Find where the given text appears and provide that cell's center as [X, Y] coordinate. 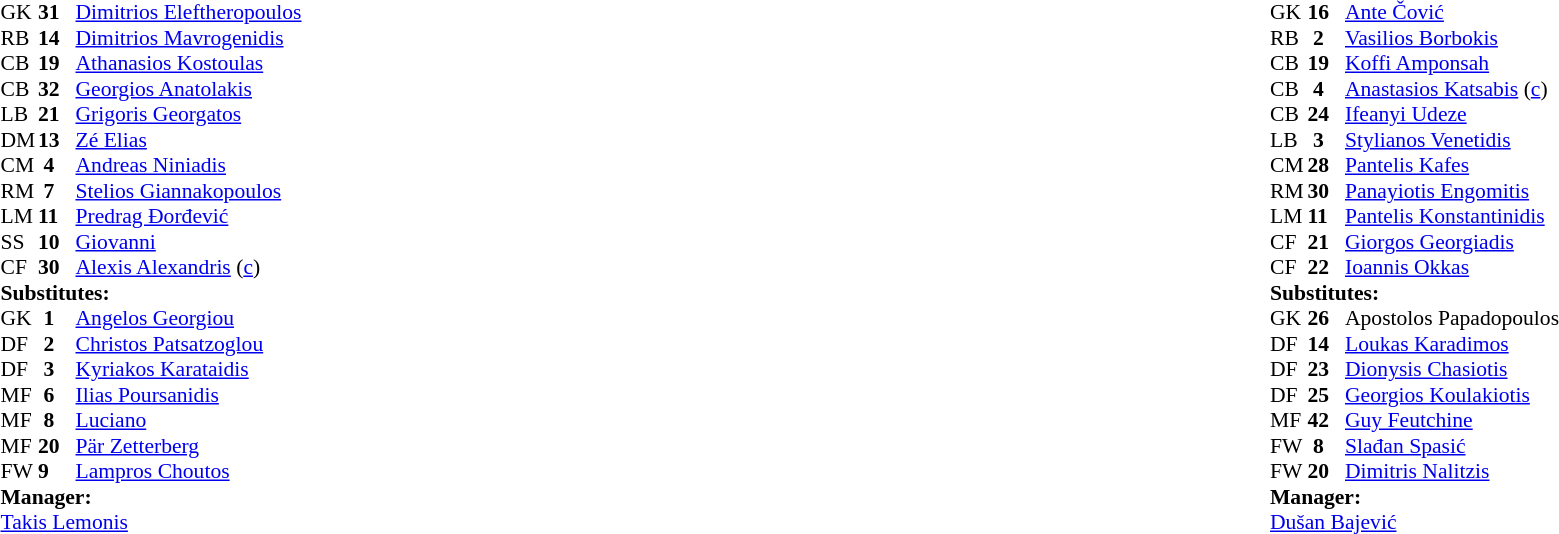
26 [1326, 319]
Giorgos Georgiadis [1452, 242]
28 [1326, 165]
9 [57, 471]
Georgios Anatolakis [189, 89]
23 [1326, 369]
25 [1326, 395]
Ifeanyi Udeze [1452, 115]
SS [19, 242]
DM [19, 140]
Slađan Spasić [1452, 446]
Kyriakos Karataidis [189, 369]
10 [57, 242]
13 [57, 140]
Andreas Niniadis [189, 165]
6 [57, 395]
Ioannis Okkas [1452, 267]
7 [57, 191]
Panayiotis Engomitis [1452, 191]
Koffi Amponsah [1452, 63]
Predrag Đorđević [189, 217]
Vasilios Borbokis [1452, 38]
42 [1326, 421]
16 [1326, 13]
Ante Čović [1452, 13]
1 [57, 319]
Guy Feutchine [1452, 421]
Anastasios Katsabis (c) [1452, 89]
Angelos Georgiou [189, 319]
31 [57, 13]
Grigoris Georgatos [189, 115]
Dimitrios Eleftheropoulos [189, 13]
Zé Elias [189, 140]
Giovanni [189, 242]
Luciano [189, 421]
Dimitrios Mavrogenidis [189, 38]
Dimitris Nalitzis [1452, 471]
Dionysis Chasiotis [1452, 369]
Loukas Karadimos [1452, 344]
Stylianos Venetidis [1452, 140]
Apostolos Papadopoulos [1452, 319]
Pantelis Konstantinidis [1452, 217]
Stelios Giannakopoulos [189, 191]
Georgios Koulakiotis [1452, 395]
Christos Patsatzoglou [189, 344]
Alexis Alexandris (c) [189, 267]
24 [1326, 115]
Ilias Poursanidis [189, 395]
32 [57, 89]
Pantelis Kafes [1452, 165]
22 [1326, 267]
Athanasios Kostoulas [189, 63]
Pär Zetterberg [189, 446]
Lampros Choutos [189, 471]
